Pinpoint the cell where the given text exists, returning its [x, y] midpoint coordinate. 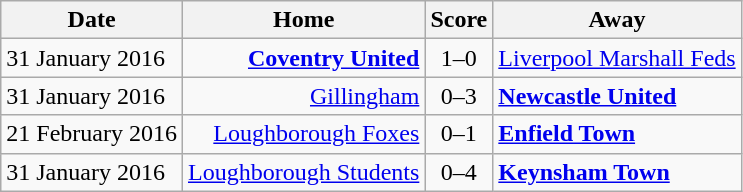
Date [92, 20]
Keynsham Town [617, 172]
0–3 [459, 96]
Home [303, 20]
Newcastle United [617, 96]
Score [459, 20]
Loughborough Students [303, 172]
21 February 2016 [92, 134]
Enfield Town [617, 134]
Loughborough Foxes [303, 134]
Away [617, 20]
0–1 [459, 134]
Liverpool Marshall Feds [617, 58]
0–4 [459, 172]
1–0 [459, 58]
Coventry United [303, 58]
Gillingham [303, 96]
